Search for the cell housing the specified text and yield its [x, y] center coordinate. 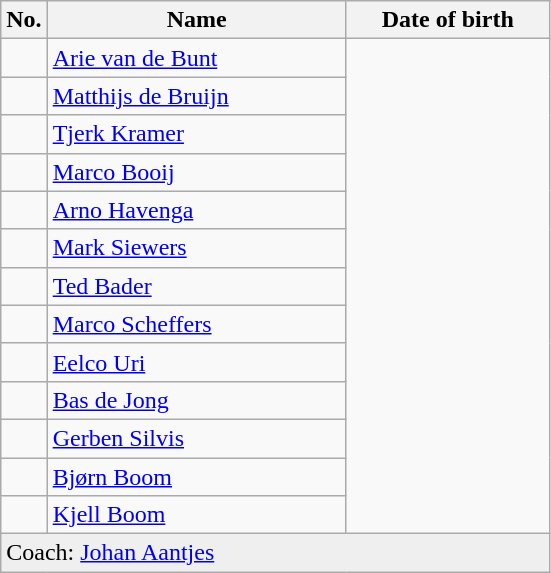
Arno Havenga [196, 210]
Marco Booij [196, 172]
Ted Bader [196, 286]
Arie van de Bunt [196, 58]
No. [24, 20]
Coach: Johan Aantjes [276, 553]
Mark Siewers [196, 248]
Tjerk Kramer [196, 134]
Bjørn Boom [196, 477]
Bas de Jong [196, 400]
Matthijs de Bruijn [196, 96]
Gerben Silvis [196, 438]
Date of birth [448, 20]
Name [196, 20]
Kjell Boom [196, 515]
Marco Scheffers [196, 324]
Eelco Uri [196, 362]
